Return the (x, y) coordinate for the center point of the cell that contains the specified text.  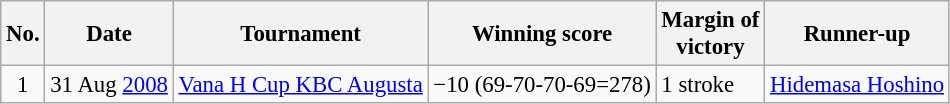
Runner-up (858, 34)
Margin ofvictory (710, 34)
31 Aug 2008 (109, 85)
Winning score (542, 34)
Tournament (300, 34)
No. (23, 34)
−10 (69-70-70-69=278) (542, 85)
Date (109, 34)
Vana H Cup KBC Augusta (300, 85)
Hidemasa Hoshino (858, 85)
1 stroke (710, 85)
1 (23, 85)
